Return the (x, y) coordinate for the center point of the cell that contains the specified text.  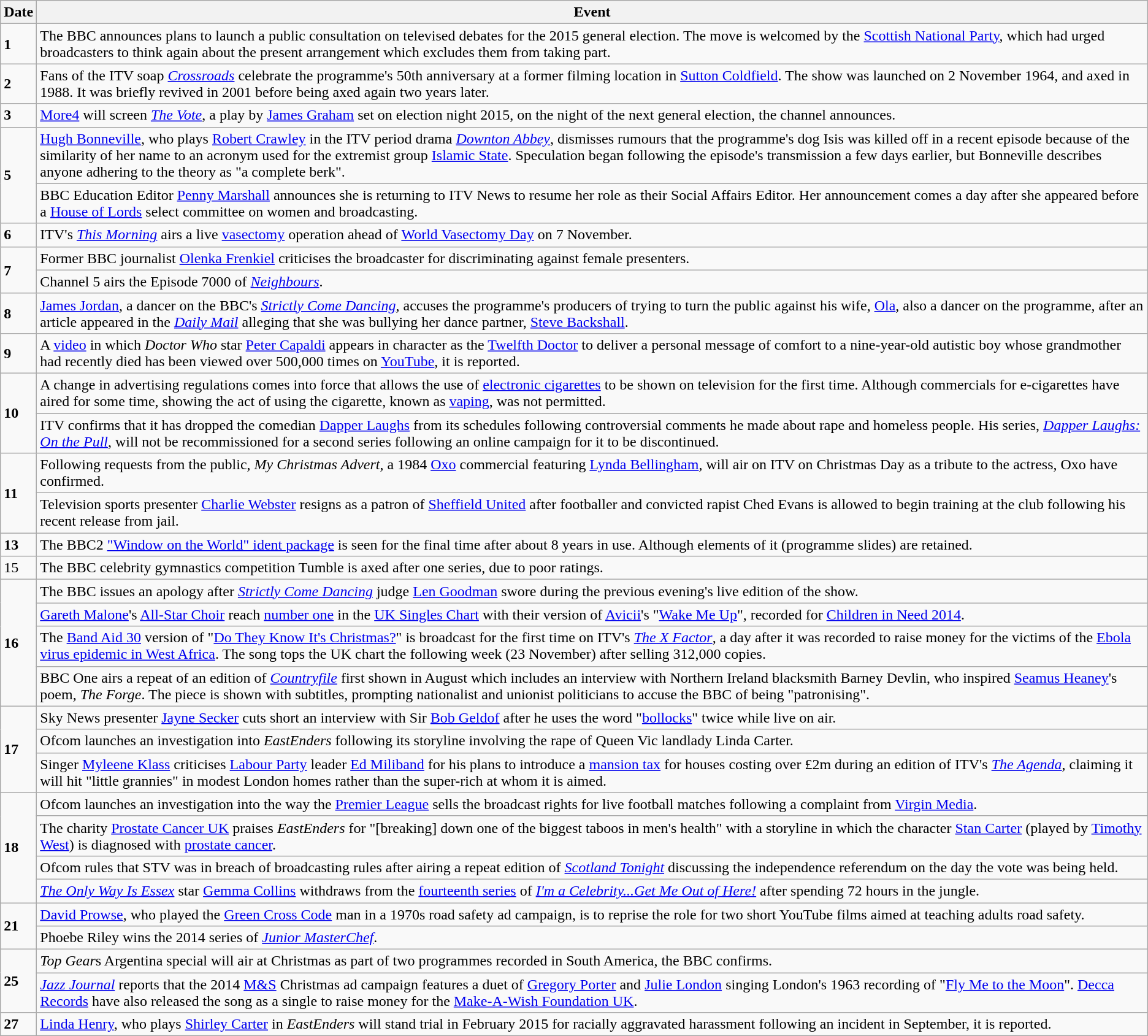
Sky News presenter Jayne Secker cuts short an interview with Sir Bob Geldof after he uses the word "bollocks" twice while live on air. (592, 718)
21 (18, 926)
Date (18, 12)
17 (18, 750)
15 (18, 568)
13 (18, 545)
27 (18, 1024)
Top Gears Argentina special will air at Christmas as part of two programmes recorded in South America, the BBC confirms. (592, 961)
10 (18, 413)
8 (18, 313)
3 (18, 115)
1 (18, 44)
6 (18, 235)
25 (18, 981)
2 (18, 83)
Ofcom launches an investigation into EastEnders following its storyline involving the rape of Queen Vic landlady Linda Carter. (592, 741)
ITV's This Morning airs a live vasectomy operation ahead of World Vasectomy Day on 7 November. (592, 235)
More4 will screen The Vote, a play by James Graham set on election night 2015, on the night of the next general election, the channel announces. (592, 115)
Phoebe Riley wins the 2014 series of Junior MasterChef. (592, 938)
7 (18, 270)
11 (18, 493)
Event (592, 12)
Channel 5 airs the Episode 7000 of Neighbours. (592, 282)
The BBC issues an apology after Strictly Come Dancing judge Len Goodman swore during the previous evening's live edition of the show. (592, 591)
The BBC celebrity gymnastics competition Tumble is axed after one series, due to poor ratings. (592, 568)
9 (18, 353)
5 (18, 175)
16 (18, 643)
Former BBC journalist Olenka Frenkiel criticises the broadcaster for discriminating against female presenters. (592, 258)
18 (18, 848)
